For the text-containing cell, return its midpoint in [x, y] coordinate format. 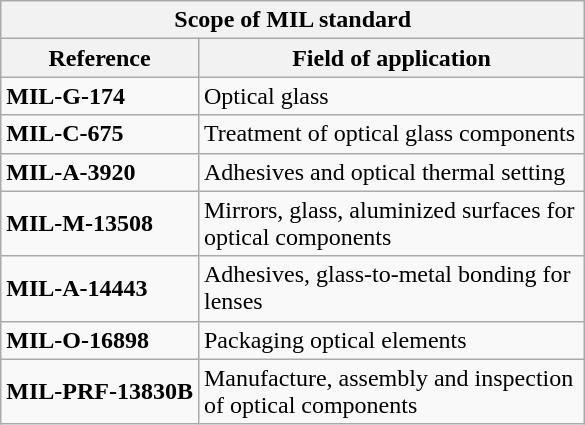
MIL-C-675 [100, 134]
Field of application [391, 58]
Adhesives, glass-to-metal bonding for lenses [391, 288]
Manufacture, assembly and inspection of optical components [391, 392]
MIL-A-3920 [100, 172]
MIL-G-174 [100, 96]
MIL-PRF-13830B [100, 392]
MIL-O-16898 [100, 340]
Scope of MIL standard [293, 20]
Packaging optical elements [391, 340]
MIL-M-13508 [100, 224]
Adhesives and optical thermal setting [391, 172]
Treatment of optical glass components [391, 134]
MIL-A-14443 [100, 288]
Mirrors, glass, aluminized surfaces for optical components [391, 224]
Reference [100, 58]
Optical glass [391, 96]
